Pinpoint the cell where the given text exists, returning its [x, y] midpoint coordinate. 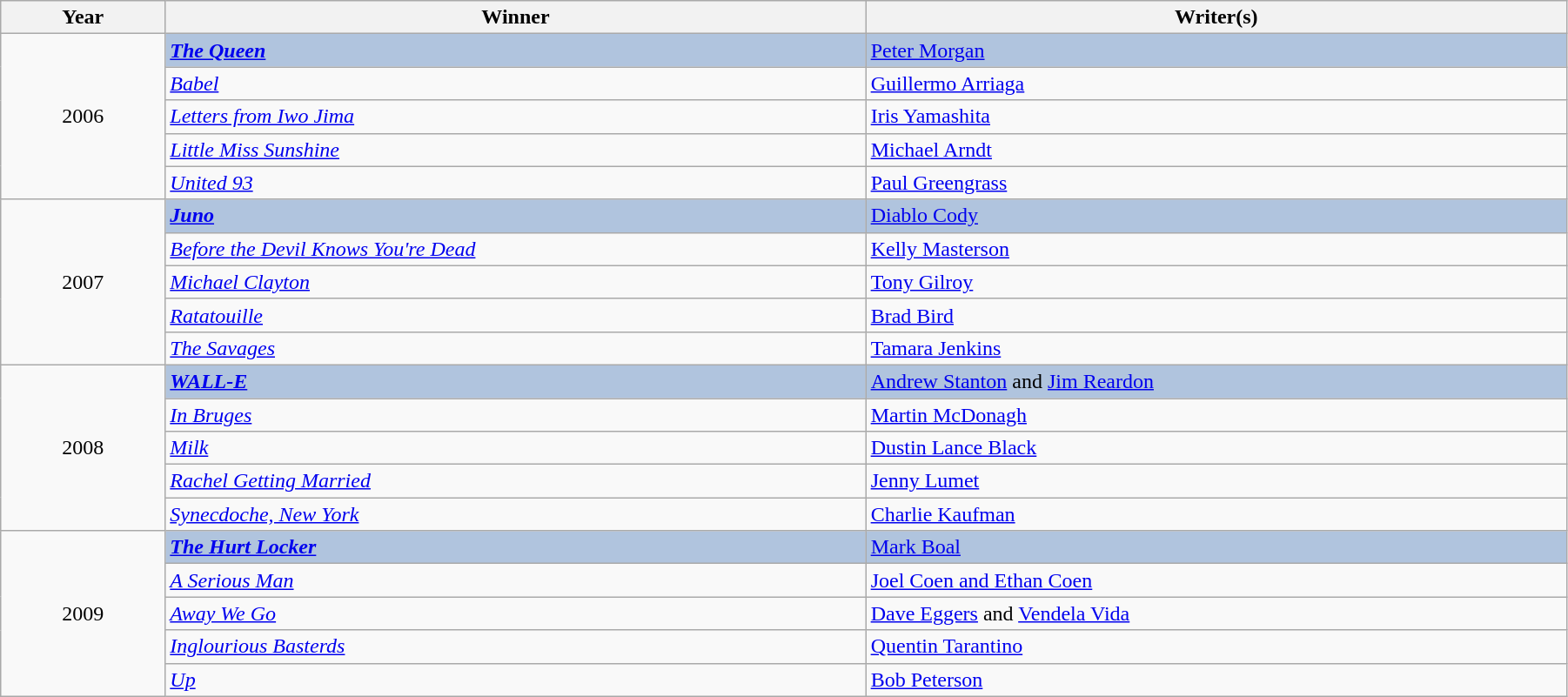
Up [515, 680]
In Bruges [515, 415]
Michael Arndt [1216, 150]
Synecdoche, New York [515, 514]
2007 [84, 282]
Dave Eggers and Vendela Vida [1216, 613]
A Serious Man [515, 580]
The Queen [515, 50]
Tony Gilroy [1216, 282]
Juno [515, 216]
The Hurt Locker [515, 547]
Ratatouille [515, 315]
United 93 [515, 183]
Rachel Getting Married [515, 481]
The Savages [515, 348]
Peter Morgan [1216, 50]
Iris Yamashita [1216, 117]
Inglourious Basterds [515, 647]
Babel [515, 84]
Mark Boal [1216, 547]
Diablo Cody [1216, 216]
Michael Clayton [515, 282]
Letters from Iwo Jima [515, 117]
Tamara Jenkins [1216, 348]
Milk [515, 448]
Kelly Masterson [1216, 249]
WALL-E [515, 381]
Bob Peterson [1216, 680]
Guillermo Arriaga [1216, 84]
Writer(s) [1216, 17]
Brad Bird [1216, 315]
Away We Go [515, 613]
Winner [515, 17]
Paul Greengrass [1216, 183]
Quentin Tarantino [1216, 647]
Joel Coen and Ethan Coen [1216, 580]
Martin McDonagh [1216, 415]
Little Miss Sunshine [515, 150]
Before the Devil Knows You're Dead [515, 249]
Andrew Stanton and Jim Reardon [1216, 381]
Charlie Kaufman [1216, 514]
Dustin Lance Black [1216, 448]
Year [84, 17]
2006 [84, 117]
2009 [84, 613]
2008 [84, 447]
Jenny Lumet [1216, 481]
